Provide the [x, y] coordinate of the cell's center where the given text is located.  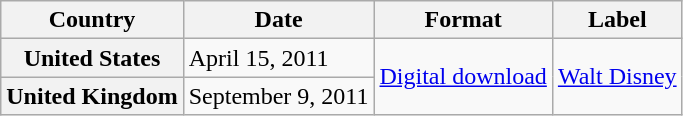
Country [92, 20]
Date [278, 20]
September 9, 2011 [278, 96]
United Kingdom [92, 96]
Format [463, 20]
Label [617, 20]
Walt Disney [617, 77]
United States [92, 58]
April 15, 2011 [278, 58]
Digital download [463, 77]
